Return (X, Y) of the center of cell containing provided text 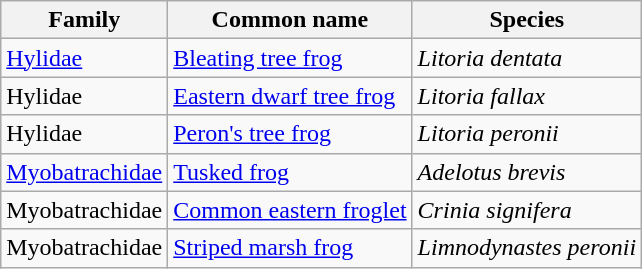
Striped marsh frog (290, 248)
Common name (290, 20)
Eastern dwarf tree frog (290, 96)
Common eastern froglet (290, 210)
Limnodynastes peronii (527, 248)
Bleating tree frog (290, 58)
Species (527, 20)
Crinia signifera (527, 210)
Peron's tree frog (290, 134)
Litoria fallax (527, 96)
Litoria dentata (527, 58)
Adelotus brevis (527, 172)
Litoria peronii (527, 134)
Family (84, 20)
Tusked frog (290, 172)
